From the cell containing the given text, extract its center point as [X, Y] coordinate. 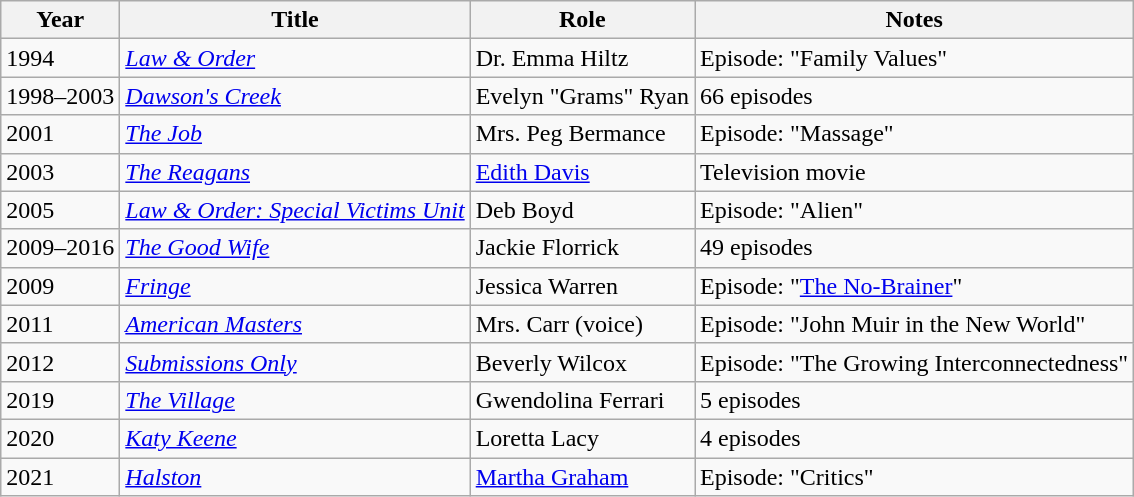
2020 [60, 438]
Jessica Warren [582, 286]
2003 [60, 172]
Submissions Only [295, 362]
Episode: "The Growing Interconnectedness" [914, 362]
Television movie [914, 172]
49 episodes [914, 248]
Dr. Emma Hiltz [582, 58]
Notes [914, 20]
Edith Davis [582, 172]
2009–2016 [60, 248]
2001 [60, 134]
1998–2003 [60, 96]
1994 [60, 58]
Law & Order [295, 58]
The Good Wife [295, 248]
Title [295, 20]
Episode: "John Muir in the New World" [914, 324]
Beverly Wilcox [582, 362]
Katy Keene [295, 438]
Loretta Lacy [582, 438]
5 episodes [914, 400]
Martha Graham [582, 477]
American Masters [295, 324]
Episode: "Alien" [914, 210]
Gwendolina Ferrari [582, 400]
Law & Order: Special Victims Unit [295, 210]
Deb Boyd [582, 210]
Jackie Florrick [582, 248]
2005 [60, 210]
2021 [60, 477]
The Village [295, 400]
4 episodes [914, 438]
Year [60, 20]
Mrs. Carr (voice) [582, 324]
The Job [295, 134]
Episode: "The No-Brainer" [914, 286]
Episode: "Critics" [914, 477]
2011 [60, 324]
Episode: "Massage" [914, 134]
Episode: "Family Values" [914, 58]
2019 [60, 400]
2009 [60, 286]
Halston [295, 477]
66 episodes [914, 96]
2012 [60, 362]
The Reagans [295, 172]
Fringe [295, 286]
Evelyn "Grams" Ryan [582, 96]
Dawson's Creek [295, 96]
Mrs. Peg Bermance [582, 134]
Role [582, 20]
